Detect which cell encompasses the target text, then output its [x, y] center coordinate. 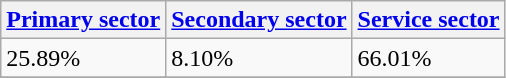
Secondary sector [259, 20]
Service sector [428, 20]
25.89% [84, 58]
66.01% [428, 58]
Primary sector [84, 20]
8.10% [259, 58]
